Detect which cell encompasses the target text, then output its (x, y) center coordinate. 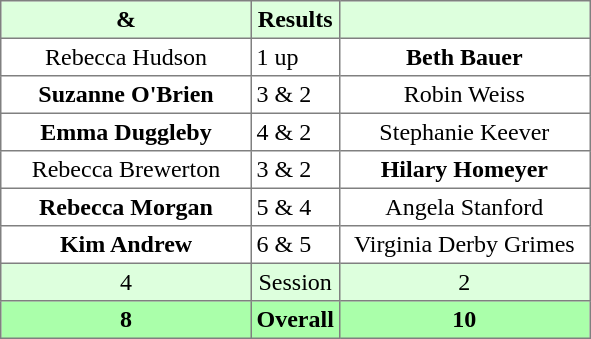
Emma Duggleby (126, 132)
Robin Weiss (464, 95)
2 (464, 282)
Rebecca Hudson (126, 57)
Session (295, 282)
Angela Stanford (464, 207)
8 (126, 320)
Beth Bauer (464, 57)
4 (126, 282)
Virginia Derby Grimes (464, 245)
4 & 2 (295, 132)
Overall (295, 320)
Results (295, 20)
Suzanne O'Brien (126, 95)
Hilary Homeyer (464, 170)
Kim Andrew (126, 245)
1 up (295, 57)
Rebecca Brewerton (126, 170)
10 (464, 320)
6 & 5 (295, 245)
Stephanie Keever (464, 132)
& (126, 20)
5 & 4 (295, 207)
Rebecca Morgan (126, 207)
